Identify which cell holds the provided text, then report its (X, Y) central coordinate. 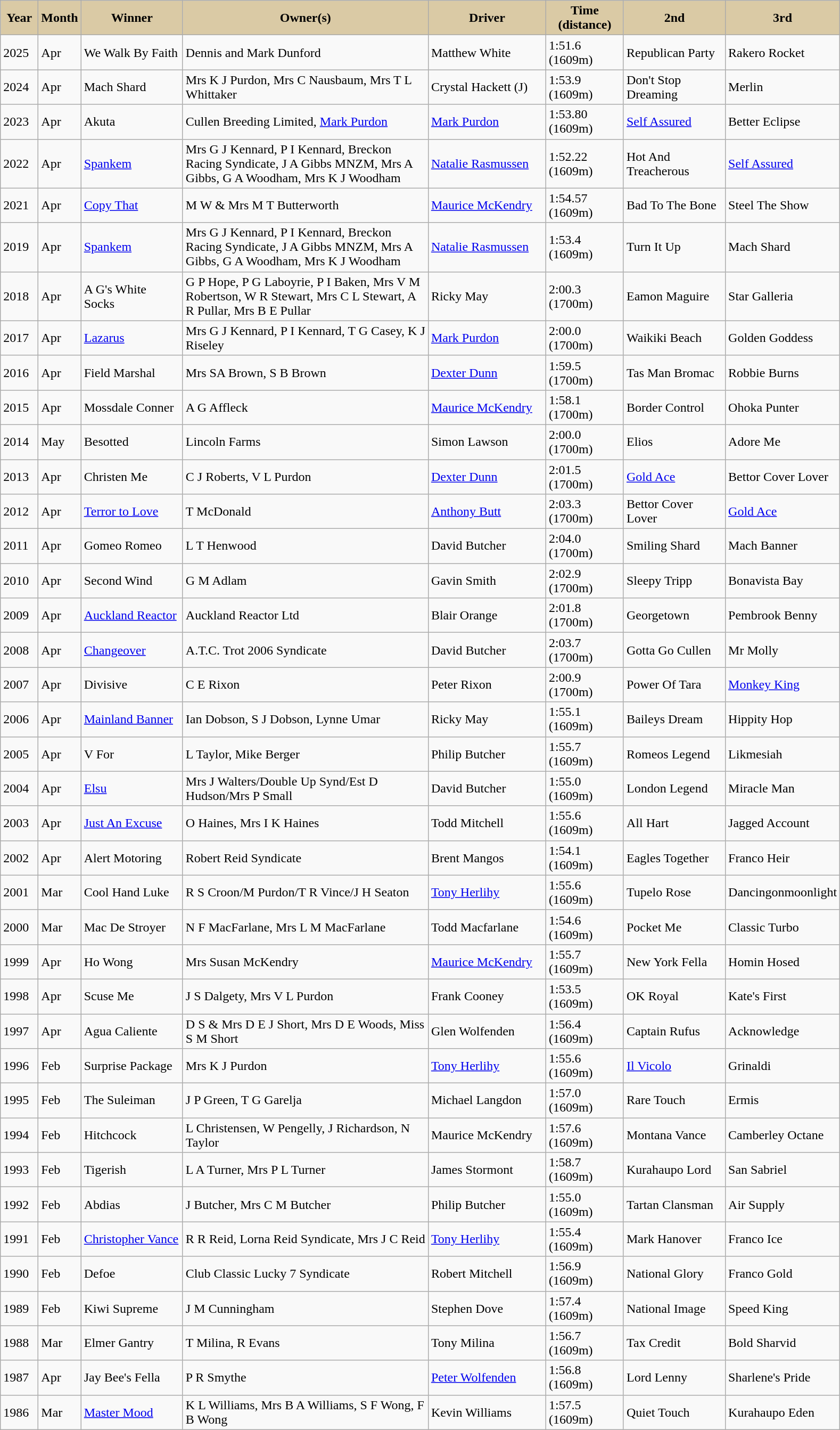
Mainland Banner (132, 719)
Pembrook Benny (783, 616)
Acknowledge (783, 1031)
1993 (19, 1170)
Mrs Susan McKendry (306, 962)
Glen Wolfenden (487, 1031)
Ho Wong (132, 962)
Mach Banner (783, 546)
R R Reid, Lorna Reid Syndicate, Mrs J C Reid (306, 1239)
Monkey King (783, 685)
2015 (19, 407)
M W & Mrs M T Butterworth (306, 206)
Scuse Me (132, 996)
2016 (19, 373)
Besotted (132, 442)
2023 (19, 121)
Baileys Dream (674, 719)
Golden Goddess (783, 338)
G P Hope, P G Laboyrie, P I Baken, Mrs V M Robertson, W R Stewart, Mrs C L Stewart, A R Pullar, Mrs B E Pullar (306, 296)
Ian Dobson, S J Dobson, Lynne Umar (306, 719)
2:00.9 (1700m) (584, 685)
Star Galleria (783, 296)
Hippity Hop (783, 719)
2012 (19, 511)
May (60, 442)
Stephen Dove (487, 1308)
1:56.7 (1609m) (584, 1343)
1:54.1 (1609m) (584, 857)
Air Supply (783, 1205)
Hitchcock (132, 1135)
Auckland Reactor Ltd (306, 616)
1996 (19, 1066)
Mrs G J Kennard, P I Kennard, T G Casey, K J Riseley (306, 338)
2006 (19, 719)
Alert Motoring (132, 857)
Adore Me (783, 442)
Driver (487, 18)
1:53.4 (1609m) (584, 247)
Gotta Go Cullen (674, 650)
Peter Wolfenden (487, 1377)
Pocket Me (674, 927)
Ermis (783, 1100)
Speed King (783, 1308)
2007 (19, 685)
2004 (19, 788)
2:00.3 (1700m) (584, 296)
Tupelo Rose (674, 893)
O Haines, Mrs I K Haines (306, 823)
2:04.0 (1700m) (584, 546)
1:58.7 (1609m) (584, 1170)
P R Smythe (306, 1377)
Lazarus (132, 338)
R S Croon/M Purdon/T R Vince/J H Seaton (306, 893)
Jagged Account (783, 823)
2003 (19, 823)
We Walk By Faith (132, 52)
Agua Caliente (132, 1031)
Franco Gold (783, 1274)
Kurahaupo Eden (783, 1412)
2008 (19, 650)
Second Wind (132, 581)
Franco Heir (783, 857)
2:01.5 (1700m) (584, 476)
1:54.6 (1609m) (584, 927)
Brent Mangos (487, 857)
Border Control (674, 407)
2017 (19, 338)
2:02.9 (1700m) (584, 581)
1:53.80 (1609m) (584, 121)
1:55.4 (1609m) (584, 1239)
C E Rixon (306, 685)
Better Eclipse (783, 121)
1:55.1 (1609m) (584, 719)
Abdias (132, 1205)
Master Mood (132, 1412)
K L Williams, Mrs B A Williams, S F Wong, F B Wong (306, 1412)
Eamon Maguire (674, 296)
Mrs K J Purdon (306, 1066)
C J Roberts, V L Purdon (306, 476)
Winner (132, 18)
2025 (19, 52)
Sharlene's Pride (783, 1377)
1:53.9 (1609m) (584, 87)
N F MacFarlane, Mrs L M MacFarlane (306, 927)
Classic Turbo (783, 927)
Todd Macfarlane (487, 927)
J P Green, T G Garelja (306, 1100)
Mr Molly (783, 650)
1991 (19, 1239)
Year (19, 18)
1:56.8 (1609m) (584, 1377)
Rare Touch (674, 1100)
Kevin Williams (487, 1412)
2022 (19, 164)
1:57.0 (1609m) (584, 1100)
Owner(s) (306, 18)
V For (132, 754)
Mrs J Walters/Double Up Synd/Est D Hudson/Mrs P Small (306, 788)
Tigerish (132, 1170)
2002 (19, 857)
Bonavista Bay (783, 581)
Robbie Burns (783, 373)
Akuta (132, 121)
Don't Stop Dreaming (674, 87)
OK Royal (674, 996)
2024 (19, 87)
Mossdale Conner (132, 407)
Power Of Tara (674, 685)
Dennis and Mark Dunford (306, 52)
1995 (19, 1100)
Crystal Hackett (J) (487, 87)
Mark Hanover (674, 1239)
D S & Mrs D E J Short, Mrs D E Woods, Miss S M Short (306, 1031)
Robert Reid Syndicate (306, 857)
Republican Party (674, 52)
2014 (19, 442)
Montana Vance (674, 1135)
1992 (19, 1205)
Frank Cooney (487, 996)
Jay Bee's Fella (132, 1377)
2001 (19, 893)
2:01.8 (1700m) (584, 616)
Steel The Show (783, 206)
Eagles Together (674, 857)
Sleepy Tripp (674, 581)
Copy That (132, 206)
1997 (19, 1031)
1:51.6 (1609m) (584, 52)
2018 (19, 296)
2019 (19, 247)
Auckland Reactor (132, 616)
Rakero Rocket (783, 52)
Elsu (132, 788)
Cool Hand Luke (132, 893)
Divisive (132, 685)
A G's White Socks (132, 296)
Month (60, 18)
Field Marshal (132, 373)
1:58.1 (1700m) (584, 407)
Kurahaupo Lord (674, 1170)
London Legend (674, 788)
A G Affleck (306, 407)
National Image (674, 1308)
1:56.9 (1609m) (584, 1274)
Dancingonmoonlight (783, 893)
New York Fella (674, 962)
Likmesiah (783, 754)
1:57.6 (1609m) (584, 1135)
2021 (19, 206)
Quiet Touch (674, 1412)
Gavin Smith (487, 581)
2:03.3 (1700m) (584, 511)
Robert Mitchell (487, 1274)
L A Turner, Mrs P L Turner (306, 1170)
Simon Lawson (487, 442)
Tartan Clansman (674, 1205)
1989 (19, 1308)
2:03.7 (1700m) (584, 650)
A.T.C. Trot 2006 Syndicate (306, 650)
The Suleiman (132, 1100)
Miracle Man (783, 788)
2000 (19, 927)
Club Classic Lucky 7 Syndicate (306, 1274)
Georgetown (674, 616)
Terror to Love (132, 511)
Christopher Vance (132, 1239)
T McDonald (306, 511)
Lincoln Farms (306, 442)
Tas Man Bromac (674, 373)
2nd (674, 18)
Camberley Octane (783, 1135)
Mrs SA Brown, S B Brown (306, 373)
1:59.5 (1700m) (584, 373)
T Milina, R Evans (306, 1343)
Gomeo Romeo (132, 546)
G M Adlam (306, 581)
Tony Milina (487, 1343)
Turn It Up (674, 247)
Christen Me (132, 476)
2011 (19, 546)
Surprise Package (132, 1066)
Grinaldi (783, 1066)
1:57.5 (1609m) (584, 1412)
Franco Ice (783, 1239)
1:56.4 (1609m) (584, 1031)
Time (distance) (584, 18)
Lord Lenny (674, 1377)
L Taylor, Mike Berger (306, 754)
3rd (783, 18)
Elios (674, 442)
L T Henwood (306, 546)
1990 (19, 1274)
Just An Excuse (132, 823)
J Butcher, Mrs C M Butcher (306, 1205)
Romeos Legend (674, 754)
Hot And Treacherous (674, 164)
1:57.4 (1609m) (584, 1308)
1986 (19, 1412)
Merlin (783, 87)
J M Cunningham (306, 1308)
1998 (19, 996)
Homin Hosed (783, 962)
Waikiki Beach (674, 338)
L Christensen, W Pengelly, J Richardson, N Taylor (306, 1135)
Kiwi Supreme (132, 1308)
San Sabriel (783, 1170)
Defoe (132, 1274)
Todd Mitchell (487, 823)
James Stormont (487, 1170)
Bold Sharvid (783, 1343)
Bad To The Bone (674, 206)
National Glory (674, 1274)
Anthony Butt (487, 511)
1994 (19, 1135)
2013 (19, 476)
2009 (19, 616)
J S Dalgety, Mrs V L Purdon (306, 996)
Blair Orange (487, 616)
2005 (19, 754)
Smiling Shard (674, 546)
Elmer Gantry (132, 1343)
1999 (19, 962)
1:52.22 (1609m) (584, 164)
Il Vicolo (674, 1066)
Cullen Breeding Limited, Mark Purdon (306, 121)
Kate's First (783, 996)
Matthew White (487, 52)
Mrs K J Purdon, Mrs C Nausbaum, Mrs T L Whittaker (306, 87)
1987 (19, 1377)
Peter Rixon (487, 685)
1:53.5 (1609m) (584, 996)
All Hart (674, 823)
Tax Credit (674, 1343)
1:54.57 (1609m) (584, 206)
Changeover (132, 650)
1988 (19, 1343)
Mac De Stroyer (132, 927)
Captain Rufus (674, 1031)
Michael Langdon (487, 1100)
2010 (19, 581)
Ohoka Punter (783, 407)
